Output the [x, y] coordinate of the center of the cell containing the given text.  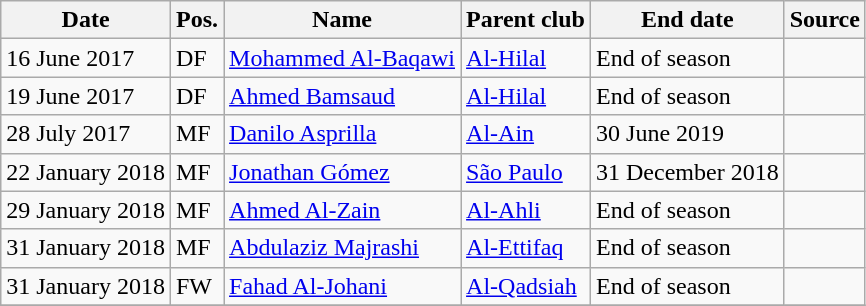
31 December 2018 [688, 172]
Al-Ain [526, 134]
FW [196, 286]
Source [824, 20]
22 January 2018 [86, 172]
28 July 2017 [86, 134]
Al-Ettifaq [526, 248]
Jonathan Gómez [342, 172]
Ahmed Bamsaud [342, 96]
Ahmed Al-Zain [342, 210]
Danilo Asprilla [342, 134]
Al-Qadsiah [526, 286]
End date [688, 20]
Date [86, 20]
Fahad Al-Johani [342, 286]
19 June 2017 [86, 96]
Mohammed Al-Baqawi [342, 58]
Name [342, 20]
Parent club [526, 20]
Abdulaziz Majrashi [342, 248]
Pos. [196, 20]
16 June 2017 [86, 58]
Al-Ahli [526, 210]
São Paulo [526, 172]
29 January 2018 [86, 210]
30 June 2019 [688, 134]
